Search for the cell housing the specified text and yield its [x, y] center coordinate. 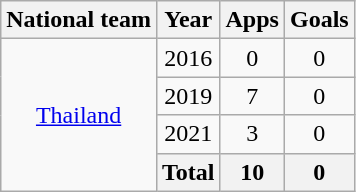
2019 [188, 96]
10 [252, 172]
Goals [319, 20]
Thailand [79, 115]
3 [252, 134]
Year [188, 20]
National team [79, 20]
Total [188, 172]
Apps [252, 20]
7 [252, 96]
2016 [188, 58]
2021 [188, 134]
